Locate the cell with the specified text and output its [X, Y] center coordinate. 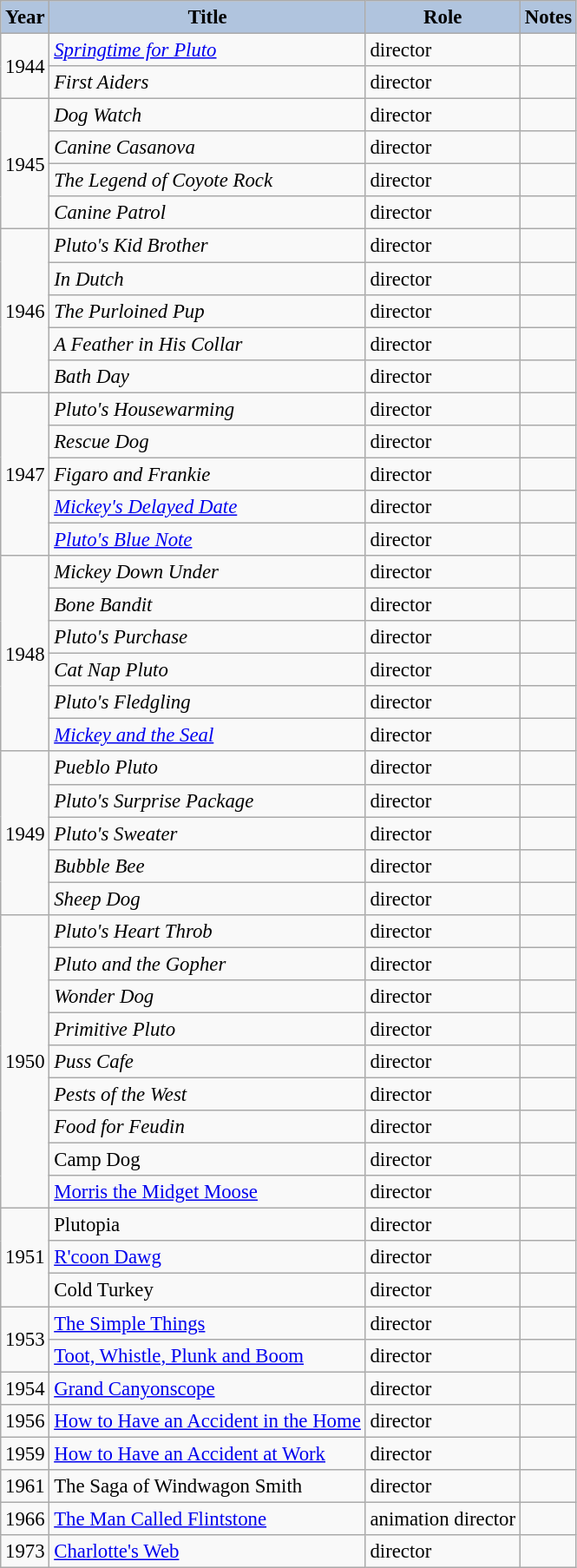
Rescue Dog [207, 442]
1948 [25, 654]
Pluto's Purchase [207, 637]
Mickey Down Under [207, 572]
Pluto's Blue Note [207, 539]
In Dutch [207, 279]
Notes [548, 17]
Pests of the West [207, 1095]
animation director [443, 1519]
Wonder Dog [207, 997]
Pluto's Fledgling [207, 702]
Sheep Dog [207, 899]
First Aiders [207, 82]
Plutopia [207, 1225]
Pueblo Pluto [207, 768]
1947 [25, 474]
Cat Nap Pluto [207, 670]
Pluto's Housewarming [207, 409]
1951 [25, 1257]
1961 [25, 1486]
Dog Watch [207, 115]
1944 [25, 66]
Pluto's Heart Throb [207, 932]
Mickey's Delayed Date [207, 507]
1945 [25, 164]
Bath Day [207, 376]
1950 [25, 1062]
Figaro and Frankie [207, 474]
1954 [25, 1388]
Puss Cafe [207, 1062]
Morris the Midget Moose [207, 1192]
The Simple Things [207, 1323]
Primitive Pluto [207, 1029]
Bubble Bee [207, 866]
1949 [25, 833]
1966 [25, 1519]
Pluto's Kid Brother [207, 246]
Role [443, 17]
Pluto and the Gopher [207, 964]
Pluto's Sweater [207, 833]
A Feather in His Collar [207, 344]
R'coon Dawg [207, 1258]
Charlotte's Web [207, 1552]
Toot, Whistle, Plunk and Boom [207, 1355]
1956 [25, 1420]
Title [207, 17]
The Purloined Pup [207, 311]
1946 [25, 311]
1953 [25, 1339]
1973 [25, 1552]
Food for Feudin [207, 1127]
1959 [25, 1453]
How to Have an Accident in the Home [207, 1420]
The Legend of Coyote Rock [207, 181]
Grand Canyonscope [207, 1388]
Bone Bandit [207, 605]
Canine Patrol [207, 213]
Pluto's Surprise Package [207, 800]
The Saga of Windwagon Smith [207, 1486]
Camp Dog [207, 1160]
Mickey and the Seal [207, 735]
Canine Casanova [207, 148]
How to Have an Accident at Work [207, 1453]
Cold Turkey [207, 1290]
Year [25, 17]
Springtime for Pluto [207, 50]
The Man Called Flintstone [207, 1519]
